Return (x, y) of the center of cell containing provided text 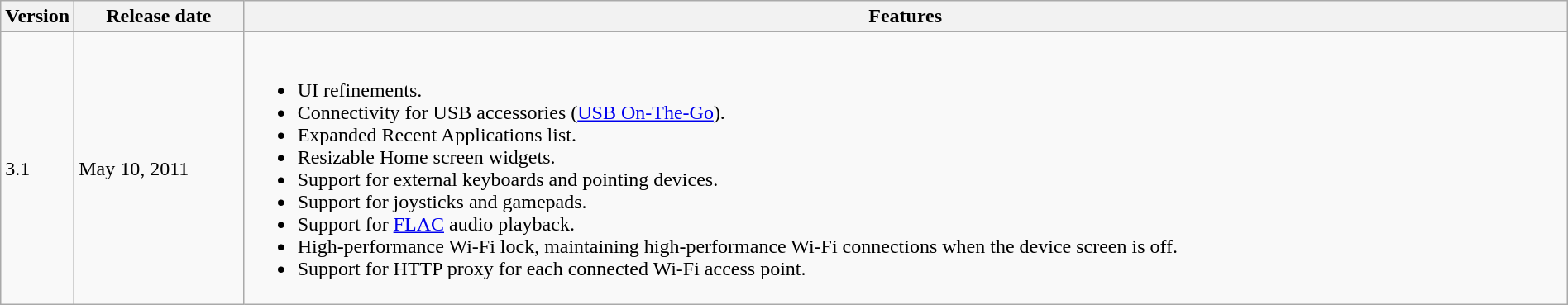
Release date (159, 17)
Version (38, 17)
May 10, 2011 (159, 169)
Features (905, 17)
3.1 (38, 169)
